Output the [x, y] coordinate of the center of the cell containing the given text.  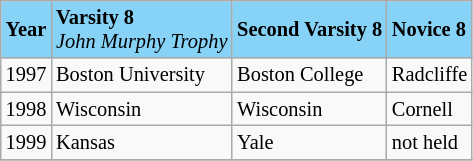
1999 [26, 142]
Radcliffe [430, 75]
Yale [310, 142]
not held [430, 142]
1997 [26, 75]
1998 [26, 109]
Kansas [142, 142]
Varsity 8John Murphy Trophy [142, 29]
Boston College [310, 75]
Cornell [430, 109]
Year [26, 29]
Novice 8 [430, 29]
Boston University [142, 75]
Second Varsity 8 [310, 29]
